Pinpoint the cell where the given text exists, returning its [X, Y] midpoint coordinate. 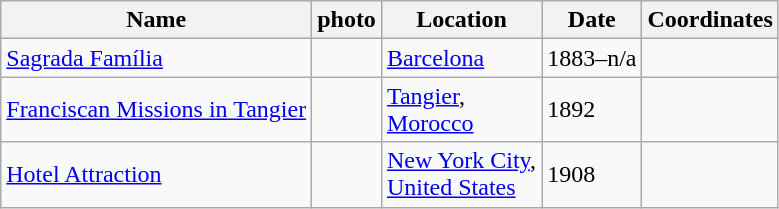
1883–n/a [592, 58]
Name [156, 20]
Location [461, 20]
Tangier,Morocco [461, 110]
1892 [592, 110]
Sagrada Família [156, 58]
New York City,United States [461, 174]
Barcelona [461, 58]
Coordinates [710, 20]
Date [592, 20]
Hotel Attraction [156, 174]
Franciscan Missions in Tangier [156, 110]
1908 [592, 174]
photo [347, 20]
